Return the [X, Y] coordinate for the center point of the cell that contains the specified text.  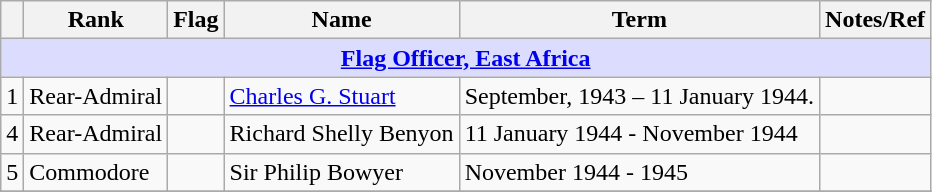
Term [639, 20]
4 [12, 134]
Name [342, 20]
Rank [96, 20]
Flag [196, 20]
5 [12, 172]
Commodore [96, 172]
Charles G. Stuart [342, 96]
September, 1943 – 11 January 1944. [639, 96]
Richard Shelly Benyon [342, 134]
11 January 1944 - November 1944 [639, 134]
1 [12, 96]
Sir Philip Bowyer [342, 172]
November 1944 - 1945 [639, 172]
Flag Officer, East Africa [466, 58]
Notes/Ref [876, 20]
